Search for the cell housing the specified text and yield its (x, y) center coordinate. 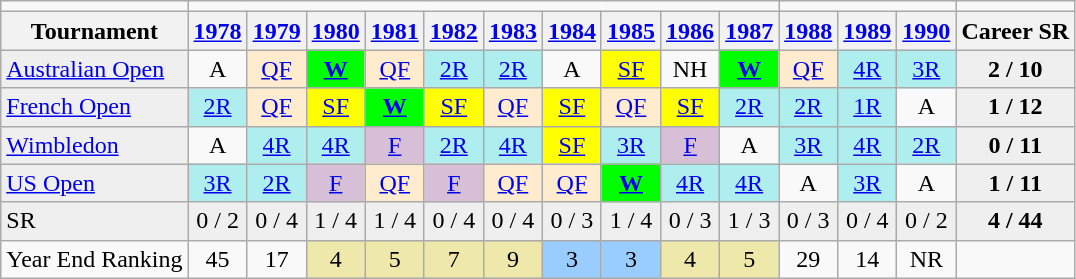
1 / 12 (1016, 107)
1988 (808, 31)
Career SR (1016, 31)
1979 (276, 31)
29 (808, 259)
1987 (750, 31)
1R (868, 107)
45 (218, 259)
0 / 11 (1016, 145)
1989 (868, 31)
Australian Open (94, 69)
1981 (394, 31)
14 (868, 259)
US Open (94, 183)
1986 (690, 31)
NR (926, 259)
1980 (336, 31)
SR (94, 221)
1 / 11 (1016, 183)
9 (512, 259)
1982 (454, 31)
7 (454, 259)
1985 (630, 31)
1990 (926, 31)
French Open (94, 107)
Year End Ranking (94, 259)
NH (690, 69)
Tournament (94, 31)
1978 (218, 31)
1 / 3 (750, 221)
2 / 10 (1016, 69)
1983 (512, 31)
Wimbledon (94, 145)
1984 (572, 31)
4 / 44 (1016, 221)
17 (276, 259)
